Detect which cell encompasses the target text, then output its (X, Y) center coordinate. 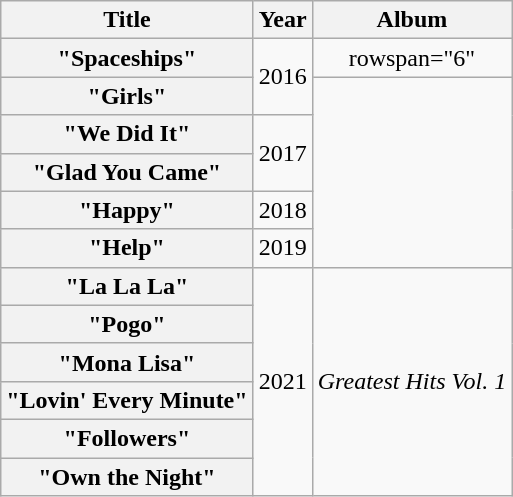
"Spaceships" (127, 58)
2016 (282, 77)
2019 (282, 248)
"Mona Lisa" (127, 362)
"Girls" (127, 96)
"Glad You Came" (127, 172)
Greatest Hits Vol. 1 (412, 381)
"Pogo" (127, 324)
rowspan="6" (412, 58)
2018 (282, 210)
"We Did It" (127, 134)
Year (282, 20)
"Happy" (127, 210)
"Own the Night" (127, 477)
2017 (282, 153)
"La La La" (127, 286)
"Help" (127, 248)
2021 (282, 381)
Album (412, 20)
Title (127, 20)
"Followers" (127, 438)
"Lovin' Every Minute" (127, 400)
